Detect which cell encompasses the target text, then output its (x, y) center coordinate. 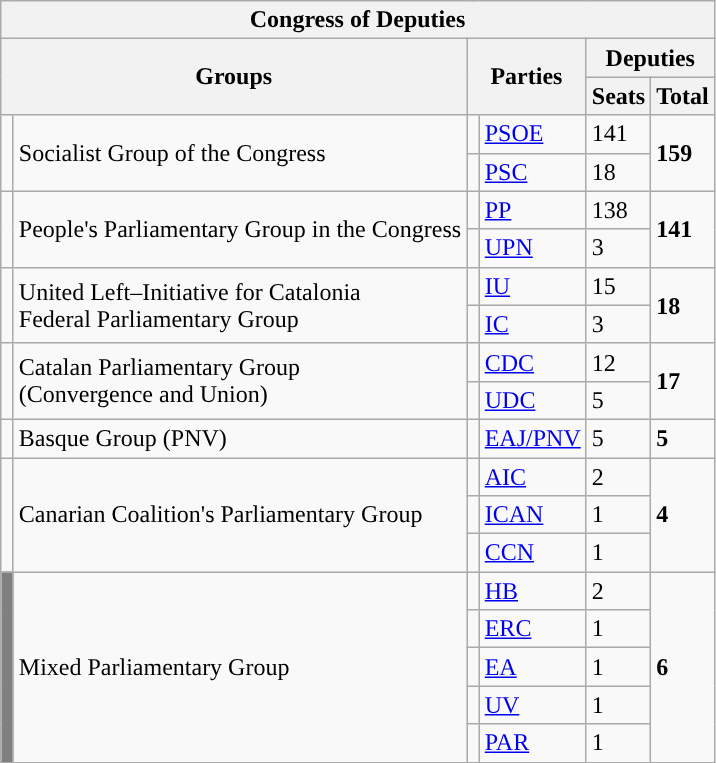
Groups (234, 77)
United Left–Initiative for CataloniaFederal Parliamentary Group (240, 305)
6 (683, 667)
IU (532, 286)
Congress of Deputies (358, 20)
Basque Group (PNV) (240, 438)
UDC (532, 400)
Mixed Parliamentary Group (240, 667)
Parties (527, 77)
EAJ/PNV (532, 438)
CDC (532, 362)
15 (618, 286)
Catalan Parliamentary Group(Convergence and Union) (240, 381)
ERC (532, 629)
PSOE (532, 134)
Seats (618, 96)
AIC (532, 477)
PSC (532, 172)
HB (532, 591)
EA (532, 667)
138 (618, 210)
17 (683, 381)
IC (532, 324)
PAR (532, 743)
UPN (532, 248)
4 (683, 515)
159 (683, 153)
12 (618, 362)
CCN (532, 553)
Canarian Coalition's Parliamentary Group (240, 515)
People's Parliamentary Group in the Congress (240, 229)
UV (532, 705)
PP (532, 210)
ICAN (532, 515)
Total (683, 96)
Deputies (650, 58)
Socialist Group of the Congress (240, 153)
